Identify which cell holds the provided text, then report its [X, Y] central coordinate. 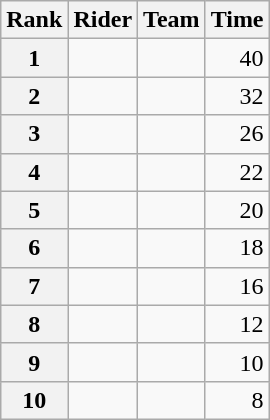
12 [237, 324]
16 [237, 286]
Rider [103, 20]
6 [34, 248]
Time [237, 20]
1 [34, 58]
40 [237, 58]
32 [237, 96]
7 [34, 286]
22 [237, 172]
Rank [34, 20]
3 [34, 134]
4 [34, 172]
Team [172, 20]
2 [34, 96]
26 [237, 134]
20 [237, 210]
18 [237, 248]
5 [34, 210]
9 [34, 362]
